Scan for the cell matching the given text and deliver its [X, Y] coordinate at center. 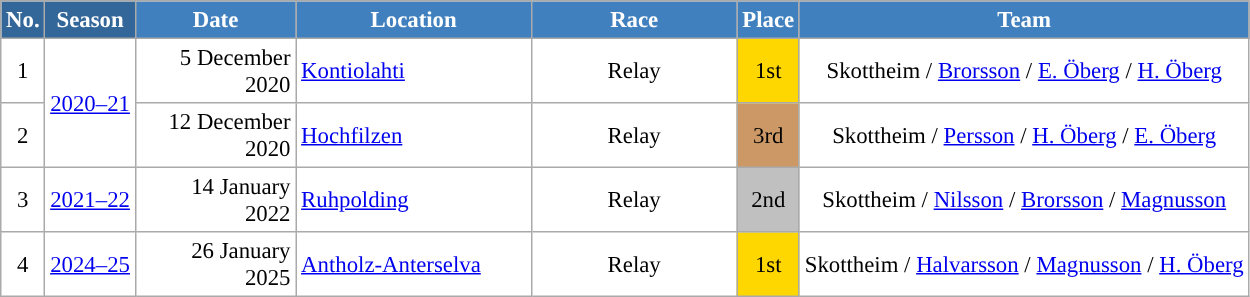
3rd [768, 136]
Race [634, 20]
2024–25 [90, 264]
Skottheim / Halvarsson / Magnusson / H. Öberg [1024, 264]
Skottheim / Persson / H. Öberg / E. Öberg [1024, 136]
Team [1024, 20]
2nd [768, 200]
Ruhpolding [414, 200]
Season [90, 20]
Antholz-Anterselva [414, 264]
Hochfilzen [414, 136]
Place [768, 20]
14 January 2022 [216, 200]
Date [216, 20]
5 December 2020 [216, 72]
3 [23, 200]
2021–22 [90, 200]
2 [23, 136]
Kontiolahti [414, 72]
1 [23, 72]
Location [414, 20]
2020–21 [90, 104]
Skottheim / Brorsson / E. Öberg / H. Öberg [1024, 72]
Skottheim / Nilsson / Brorsson / Magnusson [1024, 200]
12 December 2020 [216, 136]
4 [23, 264]
No. [23, 20]
26 January 2025 [216, 264]
